Provide the [x, y] coordinate of the cell's center where the given text is located.  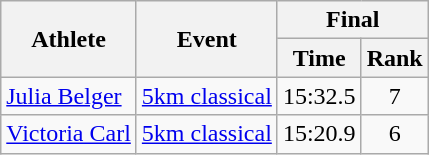
Event [206, 39]
Victoria Carl [69, 134]
6 [394, 134]
Rank [394, 58]
7 [394, 96]
15:32.5 [319, 96]
15:20.9 [319, 134]
Final [352, 20]
Athlete [69, 39]
Julia Belger [69, 96]
Time [319, 58]
